Extract the (x, y) coordinate from the center of the cell holding the provided text.  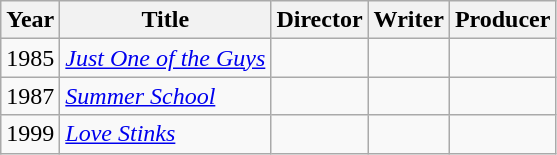
1987 (30, 96)
Love Stinks (166, 134)
Producer (502, 20)
1999 (30, 134)
Summer School (166, 96)
Year (30, 20)
1985 (30, 58)
Just One of the Guys (166, 58)
Title (166, 20)
Director (320, 20)
Writer (408, 20)
